Identify which cell holds the provided text, then report its [x, y] central coordinate. 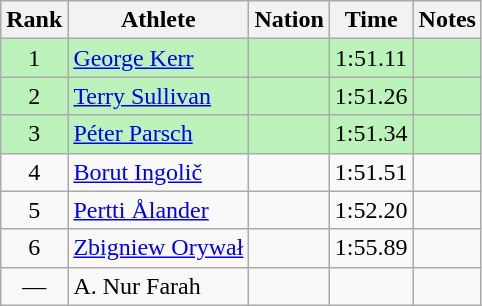
Athlete [158, 20]
Notes [447, 20]
A. Nur Farah [158, 286]
Nation [289, 20]
Zbigniew Orywał [158, 248]
1:55.89 [371, 248]
— [34, 286]
6 [34, 248]
Rank [34, 20]
George Kerr [158, 58]
1:51.11 [371, 58]
Time [371, 20]
4 [34, 172]
Borut Ingolič [158, 172]
3 [34, 134]
1:52.20 [371, 210]
1:51.26 [371, 96]
1:51.34 [371, 134]
2 [34, 96]
1 [34, 58]
Pertti Ålander [158, 210]
Terry Sullivan [158, 96]
5 [34, 210]
1:51.51 [371, 172]
Péter Parsch [158, 134]
